Search for the cell housing the specified text and yield its (x, y) center coordinate. 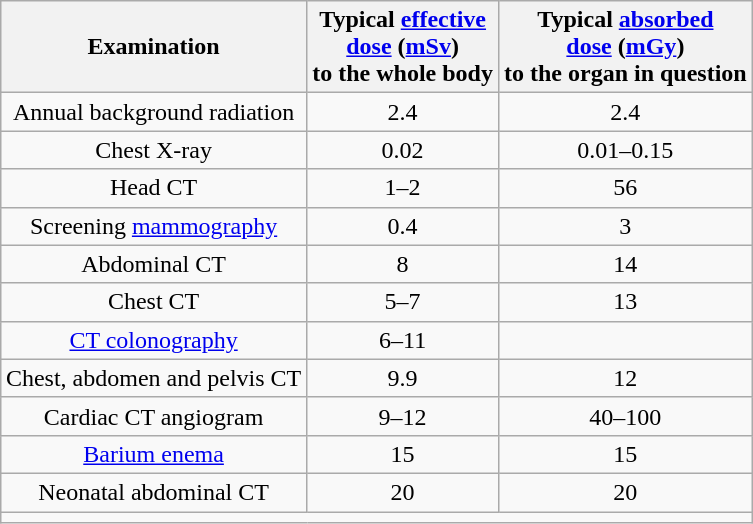
Abdominal CT (153, 264)
Chest CT (153, 302)
12 (625, 378)
14 (625, 264)
Barium enema (153, 454)
Chest X-ray (153, 150)
9–12 (403, 416)
8 (403, 264)
Annual background radiation (153, 112)
CT colonography (153, 340)
0.4 (403, 226)
56 (625, 188)
Screening mammography (153, 226)
Head CT (153, 188)
13 (625, 302)
6–11 (403, 340)
Typical absorbed dose (mGy) to the organ in question (625, 47)
40–100 (625, 416)
Cardiac CT angiogram (153, 416)
Chest, abdomen and pelvis CT (153, 378)
1–2 (403, 188)
3 (625, 226)
0.02 (403, 150)
5–7 (403, 302)
Typical effective dose (mSv) to the whole body (403, 47)
Neonatal abdominal CT (153, 492)
Examination (153, 47)
0.01–0.15 (625, 150)
9.9 (403, 378)
